Search for the cell housing the specified text and yield its (X, Y) center coordinate. 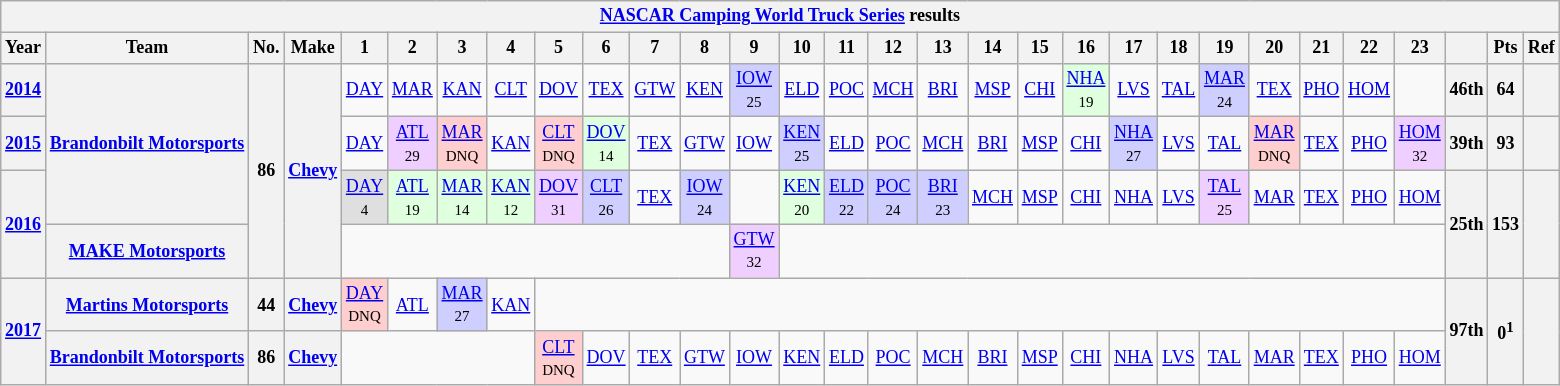
DAY4 (364, 197)
2 (413, 48)
TAL25 (1225, 197)
GTW32 (754, 251)
4 (511, 48)
ELD22 (847, 197)
01 (1506, 332)
Year (24, 48)
2014 (24, 90)
15 (1040, 48)
ATL19 (413, 197)
22 (1370, 48)
8 (705, 48)
KEN20 (802, 197)
20 (1274, 48)
NASCAR Camping World Truck Series results (780, 16)
64 (1506, 90)
IOW25 (754, 90)
2017 (24, 332)
5 (559, 48)
CLT26 (606, 197)
HOM32 (1420, 144)
18 (1178, 48)
ATL29 (413, 144)
KAN12 (511, 197)
KEN25 (802, 144)
97th (1466, 332)
21 (1322, 48)
Ref (1541, 48)
MAR27 (462, 305)
NHA27 (1134, 144)
2015 (24, 144)
6 (606, 48)
19 (1225, 48)
7 (655, 48)
1 (364, 48)
12 (893, 48)
DAYDNQ (364, 305)
13 (943, 48)
14 (993, 48)
POC24 (893, 197)
DOV31 (559, 197)
NHA19 (1086, 90)
MAKE Motorsports (146, 251)
CLT (511, 90)
3 (462, 48)
Make (313, 48)
BRI23 (943, 197)
16 (1086, 48)
DOV14 (606, 144)
Pts (1506, 48)
Team (146, 48)
25th (1466, 224)
10 (802, 48)
ATL (413, 305)
No. (266, 48)
44 (266, 305)
9 (754, 48)
46th (1466, 90)
11 (847, 48)
153 (1506, 224)
IOW24 (705, 197)
93 (1506, 144)
17 (1134, 48)
MAR14 (462, 197)
MAR24 (1225, 90)
Martins Motorsports (146, 305)
2016 (24, 224)
39th (1466, 144)
23 (1420, 48)
